Search for the cell housing the specified text and yield its [x, y] center coordinate. 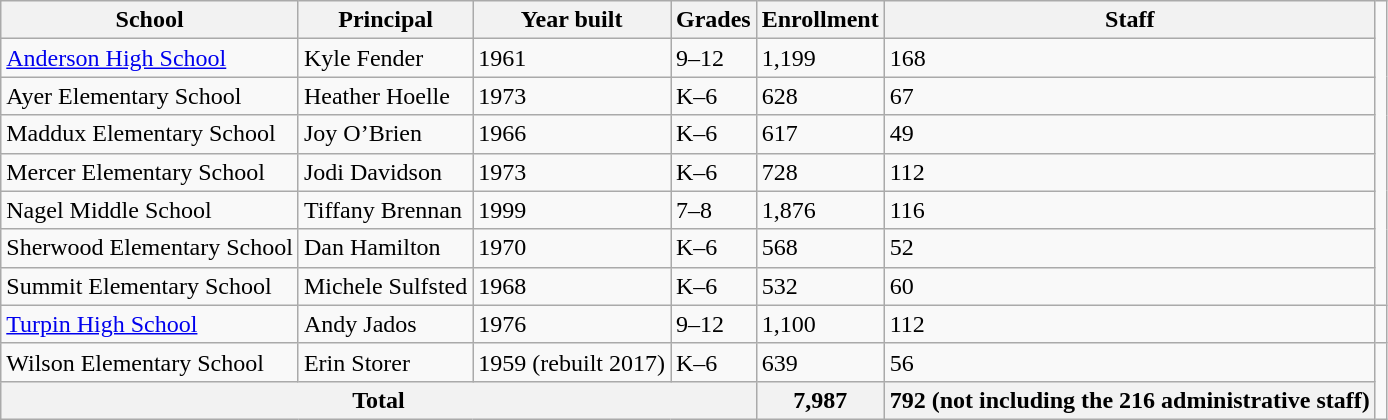
49 [1130, 134]
Nagel Middle School [150, 210]
Staff [1130, 20]
Heather Hoelle [385, 96]
792 (not including the 216 administrative staff) [1130, 400]
Joy O’Brien [385, 134]
Kyle Fender [385, 58]
532 [820, 286]
60 [1130, 286]
Anderson High School [150, 58]
628 [820, 96]
Maddux Elementary School [150, 134]
Ayer Elementary School [150, 96]
Tiffany Brennan [385, 210]
Andy Jados [385, 324]
1999 [572, 210]
1,876 [820, 210]
568 [820, 248]
Principal [385, 20]
617 [820, 134]
Turpin High School [150, 324]
1961 [572, 58]
Total [378, 400]
56 [1130, 362]
Erin Storer [385, 362]
Wilson Elementary School [150, 362]
52 [1130, 248]
1959 (rebuilt 2017) [572, 362]
1970 [572, 248]
1,100 [820, 324]
School [150, 20]
Jodi Davidson [385, 172]
Michele Sulfsted [385, 286]
Year built [572, 20]
Summit Elementary School [150, 286]
Enrollment [820, 20]
1,199 [820, 58]
1966 [572, 134]
116 [1130, 210]
7–8 [713, 210]
168 [1130, 58]
1976 [572, 324]
7,987 [820, 400]
67 [1130, 96]
Sherwood Elementary School [150, 248]
Grades [713, 20]
639 [820, 362]
1968 [572, 286]
728 [820, 172]
Dan Hamilton [385, 248]
Mercer Elementary School [150, 172]
